Identify which cell holds the provided text, then report its (X, Y) central coordinate. 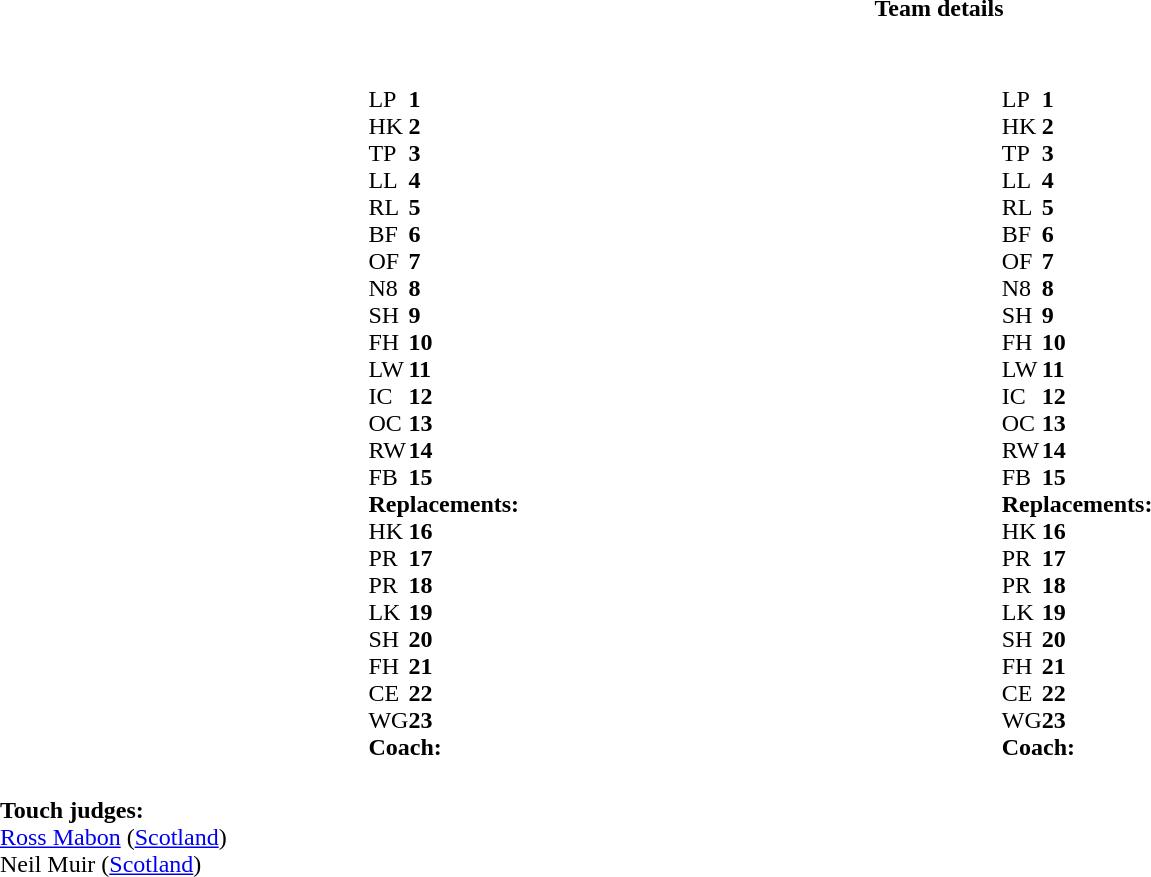
LP 1 HK 2 TP 3 LL 4 RL 5 BF 6 OF 7 N8 8 SH 9 FH 10 LW 11 IC 12 OC 13 RW 14 FB 15 Replacements: HK 16 PR 17 PR 18 LK 19 SH 20 FH 21 CE 22 WG 23 Coach: (618, 410)
Coach: (444, 748)
Replacements: (444, 504)
